Output the [x, y] coordinate of the center of the cell containing the given text.  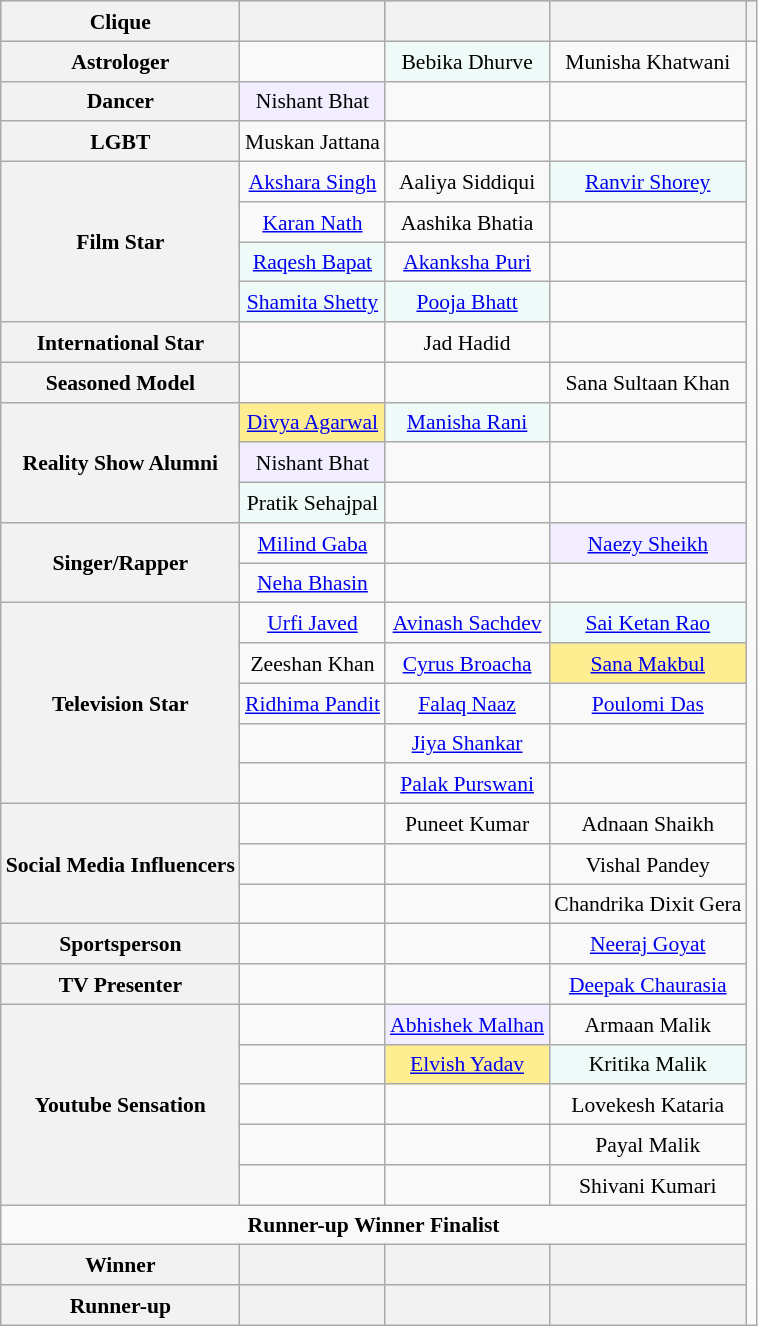
Akshara Singh [312, 182]
Adnaan Shaikh [648, 824]
Raqesh Bapat [312, 262]
Social Media Influencers [120, 864]
Avinash Sachdev [467, 623]
Abhishek Malhan [467, 1024]
Astrologer [120, 61]
TV Presenter [120, 984]
Sai Ketan Rao [648, 623]
Divya Agarwal [312, 422]
Falaq Naaz [467, 703]
International Star [120, 342]
Kritika Malik [648, 1064]
Vishal Pandey [648, 864]
Ridhima Pandit [312, 703]
Deepak Chaurasia [648, 984]
Bebika Dhurve [467, 61]
Lovekesh Kataria [648, 1105]
Chandrika Dixit Gera [648, 904]
Aashika Bhatia [467, 222]
Cyrus Broacha [467, 663]
Shivani Kumari [648, 1185]
Puneet Kumar [467, 824]
Neeraj Goyat [648, 944]
Munisha Khatwani [648, 61]
Ranvir Shorey [648, 182]
Zeeshan Khan [312, 663]
Clique [120, 21]
LGBT [120, 142]
Jiya Shankar [467, 743]
Television Star [120, 704]
Pratik Sehajpal [312, 503]
Naezy Sheikh [648, 543]
Pooja Bhatt [467, 302]
Singer/Rapper [120, 563]
Manisha Rani [467, 422]
Neha Bhasin [312, 583]
Poulomi Das [648, 703]
Jad Hadid [467, 342]
Seasoned Model [120, 382]
Payal Malik [648, 1145]
Palak Purswani [467, 784]
Urfi Javed [312, 623]
Akanksha Puri [467, 262]
Milind Gaba [312, 543]
Winner [120, 1265]
Runner-up Winner Finalist [374, 1225]
Elvish Yadav [467, 1064]
Runner-up [120, 1305]
Muskan Jattana [312, 142]
Karan Nath [312, 222]
Dancer [120, 101]
Aaliya Siddiqui [467, 182]
Reality Show Alumni [120, 462]
Armaan Malik [648, 1024]
Sportsperson [120, 944]
Sana Sultaan Khan [648, 382]
Youtube Sensation [120, 1104]
Shamita Shetty [312, 302]
Sana Makbul [648, 663]
Film Star [120, 242]
